Return [X, Y] of the center of cell containing provided text 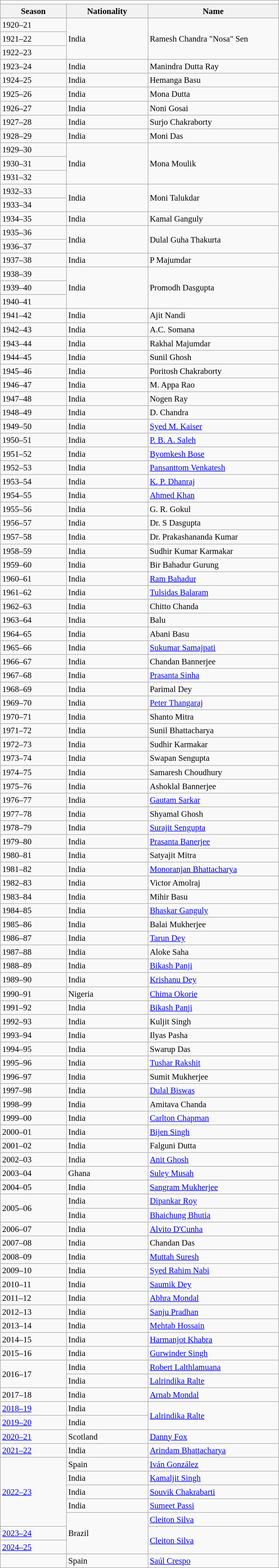
Carlton Chapman [213, 1118]
1938–39 [33, 274]
G. R. Gokul [213, 509]
Krishanu Dey [213, 980]
Satyajit Mitra [213, 855]
Shyamal Ghosh [213, 814]
Bhaskar Ganguly [213, 911]
Nigeria [107, 994]
1954–55 [33, 495]
1973–74 [33, 759]
1984–85 [33, 911]
Syed Rahim Nabi [213, 1271]
1993–94 [33, 1035]
1999–00 [33, 1118]
2020–21 [33, 1437]
Sudhir Kumar Karmakar [213, 551]
Aloke Saha [213, 952]
1982–83 [33, 883]
Anit Ghosh [213, 1160]
1974–75 [33, 772]
1946–47 [33, 385]
1965–66 [33, 648]
Rakhal Majumdar [213, 343]
2011–12 [33, 1298]
Mona Dutta [213, 94]
Surajit Sengupta [213, 828]
1935–36 [33, 233]
Bhaichung Bhutia [213, 1215]
1937–38 [33, 260]
1947–48 [33, 399]
Shanto Mitra [213, 717]
Sumit Mukherjee [213, 1077]
Saúl Crespo [213, 1561]
Ajit Nandi [213, 316]
Alvito D'Cunha [213, 1229]
1951–52 [33, 454]
1967–68 [33, 675]
Pansanttom Venkatesh [213, 468]
A.C. Somana [213, 329]
1995–96 [33, 1063]
1931–32 [33, 177]
Peter Thangaraj [213, 703]
Abhra Mondal [213, 1298]
Saumik Dey [213, 1284]
Mona Moulik [213, 163]
1971–72 [33, 731]
Noni Gosai [213, 108]
Ramesh Chandra "Nosa" Sen [213, 39]
1939–40 [33, 288]
K. P. Dhanraj [213, 482]
1922–23 [33, 53]
1983–84 [33, 897]
1979–80 [33, 841]
1941–42 [33, 316]
1987–88 [33, 952]
1960–61 [33, 579]
1980–81 [33, 855]
1990–91 [33, 994]
1957–58 [33, 537]
Bijen Singh [213, 1132]
Kamal Ganguly [213, 219]
1978–79 [33, 828]
Amitava Chanda [213, 1104]
Dr. S Dasgupta [213, 523]
1944–45 [33, 357]
Sunil Bhattacharya [213, 731]
Syed M. Kaiser [213, 426]
1996–97 [33, 1077]
2018–19 [33, 1409]
Season [33, 11]
Dipankar Roy [213, 1201]
Robert Lalthlamuana [213, 1367]
Nationality [107, 11]
Moni Das [213, 136]
1942–43 [33, 329]
Muttah Suresh [213, 1257]
Prasanta Sinha [213, 675]
2003–04 [33, 1173]
1952–53 [33, 468]
1989–90 [33, 980]
2006–07 [33, 1229]
2015–16 [33, 1353]
Surjo Chakraborty [213, 122]
1924–25 [33, 81]
1950–51 [33, 440]
2012–13 [33, 1312]
Ghana [107, 1173]
1945–46 [33, 371]
Dr. Prakashananda Kumar [213, 537]
Chandan Das [213, 1243]
2010–11 [33, 1284]
Chandan Bannerjee [213, 661]
2009–10 [33, 1271]
Arnab Mondal [213, 1395]
1988–89 [33, 966]
Victor Amolraj [213, 883]
Ashoklal Bannerjee [213, 786]
2023–24 [33, 1533]
1955–56 [33, 509]
1925–26 [33, 94]
Name [213, 11]
1992–93 [33, 1021]
1962–63 [33, 606]
Suley Musah [213, 1173]
2014–15 [33, 1340]
1997–98 [33, 1091]
Kamaljit Singh [213, 1478]
Kuljit Singh [213, 1021]
1986–87 [33, 938]
1953–54 [33, 482]
D. Chandra [213, 413]
Arindam Bhattacharya [213, 1450]
1994–95 [33, 1049]
Byomkesh Bose [213, 454]
Abani Basu [213, 634]
1956–57 [33, 523]
1985–86 [33, 925]
Swapan Sengupta [213, 759]
1981–82 [33, 869]
M. Appa Rao [213, 385]
1920–21 [33, 25]
P Majumdar [213, 260]
Moni Talukdar [213, 198]
1930–31 [33, 163]
1991–92 [33, 1007]
1977–78 [33, 814]
2007–08 [33, 1243]
Scotland [107, 1437]
Iván González [213, 1464]
Promodh Dasgupta [213, 288]
Swarup Das [213, 1049]
1970–71 [33, 717]
Samaresh Choudhury [213, 772]
1998–99 [33, 1104]
Mihir Basu [213, 897]
Manindra Dutta Ray [213, 67]
1963–64 [33, 620]
Sukumar Samajpati [213, 648]
Prasanta Banerjee [213, 841]
1968–69 [33, 689]
Ilyas Pasha [213, 1035]
2019–20 [33, 1423]
1949–50 [33, 426]
2024–25 [33, 1547]
1934–35 [33, 219]
1975–76 [33, 786]
Ahmed Khan [213, 495]
Chima Okorie [213, 994]
1933–34 [33, 205]
Gurwinder Singh [213, 1353]
Brazil [107, 1533]
Bir Bahadur Gurung [213, 565]
Hemanga Basu [213, 81]
1958–59 [33, 551]
1928–29 [33, 136]
1969–70 [33, 703]
Sanju Pradhan [213, 1312]
1940–41 [33, 302]
1929–30 [33, 149]
1959–60 [33, 565]
2016–17 [33, 1374]
P. B. A. Saleh [213, 440]
Falguni Dutta [213, 1146]
Balu [213, 620]
2008–09 [33, 1257]
Danny Fox [213, 1437]
2017–18 [33, 1395]
1966–67 [33, 661]
Monoranjan Bhattacharya [213, 869]
1964–65 [33, 634]
Harmanjot Khabra [213, 1340]
1932–33 [33, 191]
Dulal Biswas [213, 1091]
Poritosh Chakraborty [213, 371]
2022–23 [33, 1492]
Parimal Dey [213, 689]
Sangram Mukherjee [213, 1187]
Chitto Chanda [213, 606]
2021–22 [33, 1450]
1961–62 [33, 592]
1972–73 [33, 745]
Sumeet Passi [213, 1506]
Tushar Rakshit [213, 1063]
Nogen Ray [213, 399]
Balai Mukherjee [213, 925]
Gautam Sarkar [213, 800]
1921–22 [33, 39]
Dulal Guha Thakurta [213, 239]
Ram Bahadur [213, 579]
2001–02 [33, 1146]
1936–37 [33, 247]
1948–49 [33, 413]
2005–06 [33, 1208]
2002–03 [33, 1160]
Souvik Chakrabarti [213, 1492]
2004–05 [33, 1187]
Sunil Ghosh [213, 357]
1976–77 [33, 800]
2000–01 [33, 1132]
Tulsidas Balaram [213, 592]
1927–28 [33, 122]
Sudhir Karmakar [213, 745]
2013–14 [33, 1326]
Tarun Dey [213, 938]
Mehtab Hossain [213, 1326]
1926–27 [33, 108]
1943–44 [33, 343]
1923–24 [33, 67]
